Detect which cell encompasses the target text, then output its (X, Y) center coordinate. 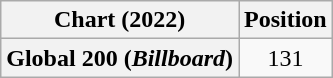
Chart (2022) (120, 20)
131 (285, 58)
Global 200 (Billboard) (120, 58)
Position (285, 20)
